Capture the cell that displays the provided text and extract its [X, Y] central coordinate. 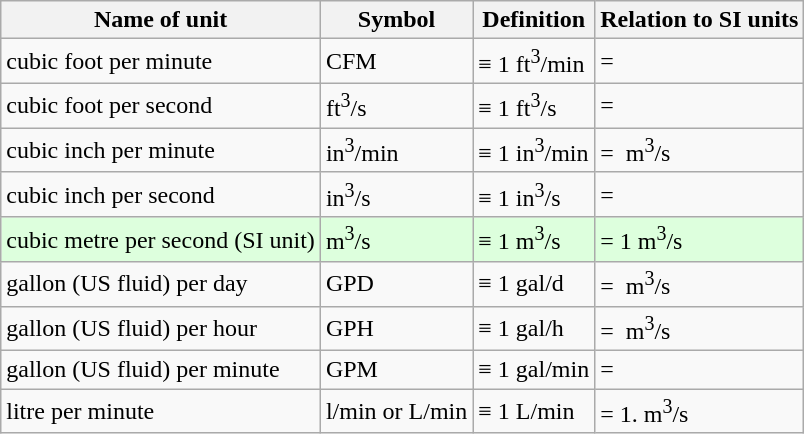
≡ 1 m3/s [534, 240]
≡ 1 gal/d [534, 284]
≡ 1 gal/min [534, 370]
Relation to SI units [700, 20]
l/min or L/min [396, 412]
GPD [396, 284]
≡ 1 L/min [534, 412]
cubic metre per second (SI unit) [161, 240]
in3/s [396, 194]
m3/s [396, 240]
≡ 1 in3/s [534, 194]
cubic inch per minute [161, 150]
GPH [396, 328]
= 1 m3/s [700, 240]
Symbol [396, 20]
≡ 1 gal/h [534, 328]
≡ 1 ft3/s [534, 106]
Name of unit [161, 20]
cubic inch per second [161, 194]
GPM [396, 370]
Definition [534, 20]
gallon (US fluid) per day [161, 284]
in3/min [396, 150]
ft3/s [396, 106]
cubic foot per minute [161, 62]
≡ 1 in3/min [534, 150]
cubic foot per second [161, 106]
CFM [396, 62]
≡ 1 ft3/min [534, 62]
gallon (US fluid) per minute [161, 370]
= 1. m3/s [700, 412]
litre per minute [161, 412]
gallon (US fluid) per hour [161, 328]
